From the cell containing the given text, extract its center point as [x, y] coordinate. 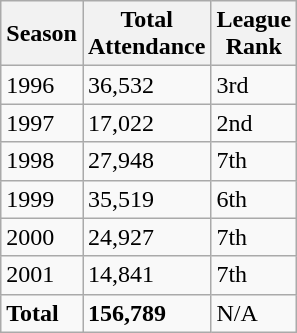
Season [42, 34]
LeagueRank [254, 34]
14,841 [146, 275]
1997 [42, 123]
24,927 [146, 237]
TotalAttendance [146, 34]
27,948 [146, 161]
Total [42, 313]
1996 [42, 85]
17,022 [146, 123]
36,532 [146, 85]
2001 [42, 275]
2000 [42, 237]
35,519 [146, 199]
3rd [254, 85]
6th [254, 199]
2nd [254, 123]
N/A [254, 313]
1999 [42, 199]
1998 [42, 161]
156,789 [146, 313]
